Output the [x, y] coordinate of the center of the cell containing the given text.  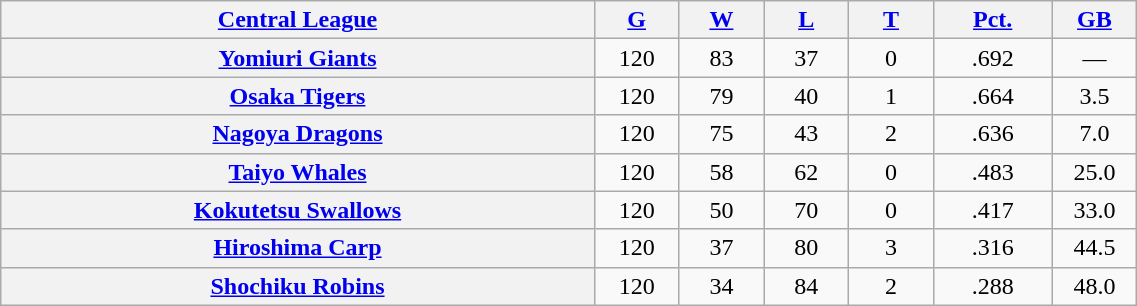
.664 [992, 96]
Central League [298, 20]
Yomiuri Giants [298, 58]
Kokutetsu Swallows [298, 210]
33.0 [1094, 210]
.288 [992, 286]
— [1094, 58]
43 [806, 134]
.692 [992, 58]
Taiyo Whales [298, 172]
.483 [992, 172]
44.5 [1094, 248]
50 [722, 210]
L [806, 20]
T [892, 20]
70 [806, 210]
W [722, 20]
34 [722, 286]
GB [1094, 20]
48.0 [1094, 286]
58 [722, 172]
Pct. [992, 20]
Osaka Tigers [298, 96]
Nagoya Dragons [298, 134]
7.0 [1094, 134]
.316 [992, 248]
3.5 [1094, 96]
25.0 [1094, 172]
.417 [992, 210]
3 [892, 248]
40 [806, 96]
Shochiku Robins [298, 286]
83 [722, 58]
62 [806, 172]
.636 [992, 134]
79 [722, 96]
80 [806, 248]
75 [722, 134]
84 [806, 286]
G [636, 20]
Hiroshima Carp [298, 248]
1 [892, 96]
